Return (X, Y) of the center of cell containing provided text 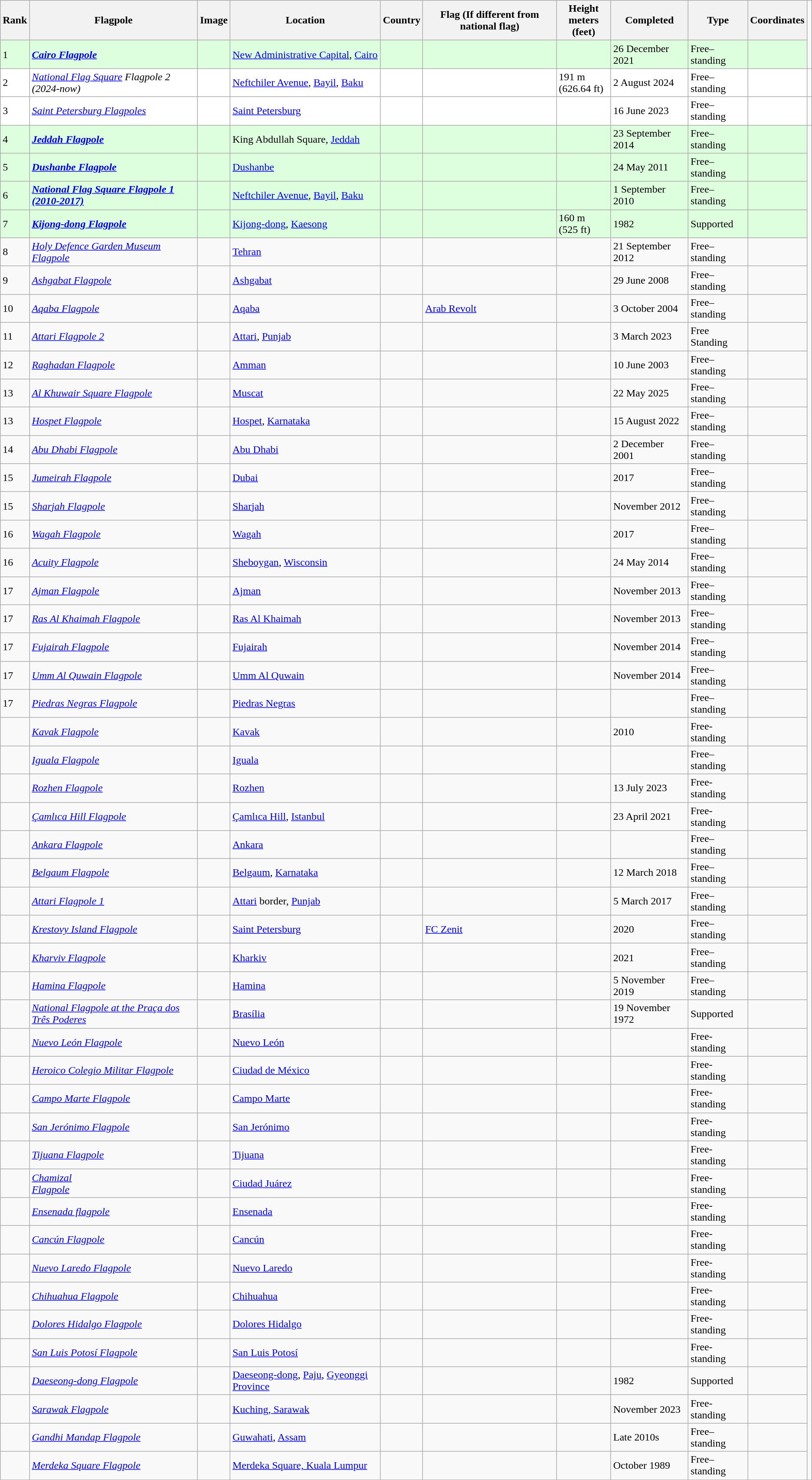
Nuevo Laredo (305, 1267)
National Flagpole at the Praça dos Três Poderes (114, 1014)
Hamina Flagpole (114, 986)
Cairo Flagpole (114, 55)
Ensenada flagpole (114, 1211)
5 March 2017 (649, 901)
Coordinates (777, 20)
Ankara Flagpole (114, 845)
Chihuahua Flagpole (114, 1296)
Cancún (305, 1240)
Merdeka Square Flagpole (114, 1465)
Wagah Flagpole (114, 534)
2021 (649, 958)
23 April 2021 (649, 816)
Ankara (305, 845)
Late 2010s (649, 1437)
National Flag Square Flagpole 2 (2024-now) (114, 82)
Sarawak Flagpole (114, 1409)
Flag (If different from national flag) (490, 20)
21 September 2012 (649, 252)
10 June 2003 (649, 364)
Kavak Flagpole (114, 731)
Fujairah Flagpole (114, 647)
19 November 1972 (649, 1014)
Ajman Flagpole (114, 591)
Ras Al Khaimah (305, 619)
Heightmeters (feet) (584, 20)
Hospet Flagpole (114, 422)
Kavak (305, 731)
San Jerónimo (305, 1127)
Daeseong-dong, Paju, Gyeonggi Province (305, 1381)
Rozhen (305, 788)
23 September 2014 (649, 139)
Nuevo Laredo Flagpole (114, 1267)
Aqaba (305, 308)
Iguala (305, 760)
2 December 2001 (649, 449)
Image (213, 20)
13 July 2023 (649, 788)
Jumeirah Flagpole (114, 478)
Abu Dhabi (305, 449)
Piedras Negras (305, 704)
Attari Flagpole 1 (114, 901)
12 (15, 364)
3 March 2023 (649, 337)
2020 (649, 929)
ChamizalFlagpole (114, 1183)
Dushanbe Flagpole (114, 167)
Heroico Colegio Militar Flagpole (114, 1071)
Guwahati, Assam (305, 1437)
Daeseong-dong Flagpole (114, 1381)
Merdeka Square, Kuala Lumpur (305, 1465)
1 September 2010 (649, 195)
Free Standing (717, 337)
Iguala Flagpole (114, 760)
Kijong-dong Flagpole (114, 224)
Wagah (305, 534)
King Abdullah Square, Jeddah (305, 139)
October 1989 (649, 1465)
Al Khuwair Square Flagpole (114, 393)
8 (15, 252)
San Luis Potosí (305, 1352)
Dolores Hidalgo (305, 1325)
Rozhen Flagpole (114, 788)
Umm Al Quwain Flagpole (114, 675)
11 (15, 337)
Hamina (305, 986)
3 October 2004 (649, 308)
Ensenada (305, 1211)
Jeddah Flagpole (114, 139)
November 2012 (649, 506)
16 June 2023 (649, 111)
Dolores Hidalgo Flagpole (114, 1325)
San Jerónimo Flagpole (114, 1127)
Fujairah (305, 647)
5 (15, 167)
10 (15, 308)
Raghadan Flagpole (114, 364)
Hospet, Karnataka (305, 422)
Chihuahua (305, 1296)
San Luis Potosí Flagpole (114, 1352)
1 (15, 55)
Attari Flagpole 2 (114, 337)
191 m(626.64 ft) (584, 82)
Sharjah (305, 506)
Saint Petersburg Flagpoles (114, 111)
November 2023 (649, 1409)
4 (15, 139)
Piedras Negras Flagpole (114, 704)
Nuevo León (305, 1042)
Krestovy Island Flagpole (114, 929)
Dushanbe (305, 167)
Tijuana (305, 1155)
6 (15, 195)
Cancún Flagpole (114, 1240)
2 August 2024 (649, 82)
Tijuana Flagpole (114, 1155)
Rank (15, 20)
Kharviv Flagpole (114, 958)
Ashgabat (305, 280)
Type (717, 20)
Sharjah Flagpole (114, 506)
Umm Al Quwain (305, 675)
Nuevo León Flagpole (114, 1042)
Belgaum, Karnataka (305, 873)
FC Zenit (490, 929)
Campo Marte Flagpole (114, 1098)
Attari border, Punjab (305, 901)
Sheboygan, Wisconsin (305, 562)
Location (305, 20)
Dubai (305, 478)
Aqaba Flagpole (114, 308)
Çamlıca Hill Flagpole (114, 816)
Abu Dhabi Flagpole (114, 449)
Ciudad Juárez (305, 1183)
3 (15, 111)
Çamlıca Hill, Istanbul (305, 816)
2010 (649, 731)
Campo Marte (305, 1098)
24 May 2011 (649, 167)
5 November 2019 (649, 986)
Belgaum Flagpole (114, 873)
Kharkiv (305, 958)
Ajman (305, 591)
Gandhi Mandap Flagpole (114, 1437)
National Flag Square Flagpole 1 (2010-2017) (114, 195)
Flagpole (114, 20)
Kijong-dong, Kaesong (305, 224)
Amman (305, 364)
26 December 2021 (649, 55)
Ashgabat Flagpole (114, 280)
2 (15, 82)
Holy Defence Garden Museum Flagpole (114, 252)
Acuity Flagpole (114, 562)
Country (402, 20)
Muscat (305, 393)
22 May 2025 (649, 393)
Arab Revolt (490, 308)
Ras Al Khaimah Flagpole (114, 619)
15 August 2022 (649, 422)
Ciudad de México (305, 1071)
160 m(525 ft) (584, 224)
14 (15, 449)
New Administrative Capital, Cairo (305, 55)
Kuching, Sarawak (305, 1409)
9 (15, 280)
29 June 2008 (649, 280)
12 March 2018 (649, 873)
Brasília (305, 1014)
Tehran (305, 252)
Attari, Punjab (305, 337)
24 May 2014 (649, 562)
7 (15, 224)
Completed (649, 20)
